Capture the cell that displays the provided text and extract its (X, Y) central coordinate. 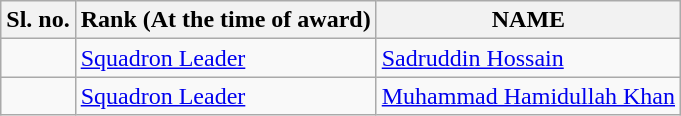
Sadruddin Hossain (528, 58)
Sl. no. (38, 20)
Muhammad Hamidullah Khan (528, 96)
NAME (528, 20)
Rank (At the time of award) (226, 20)
